Extract the (X, Y) coordinate from the center of the cell holding the provided text.  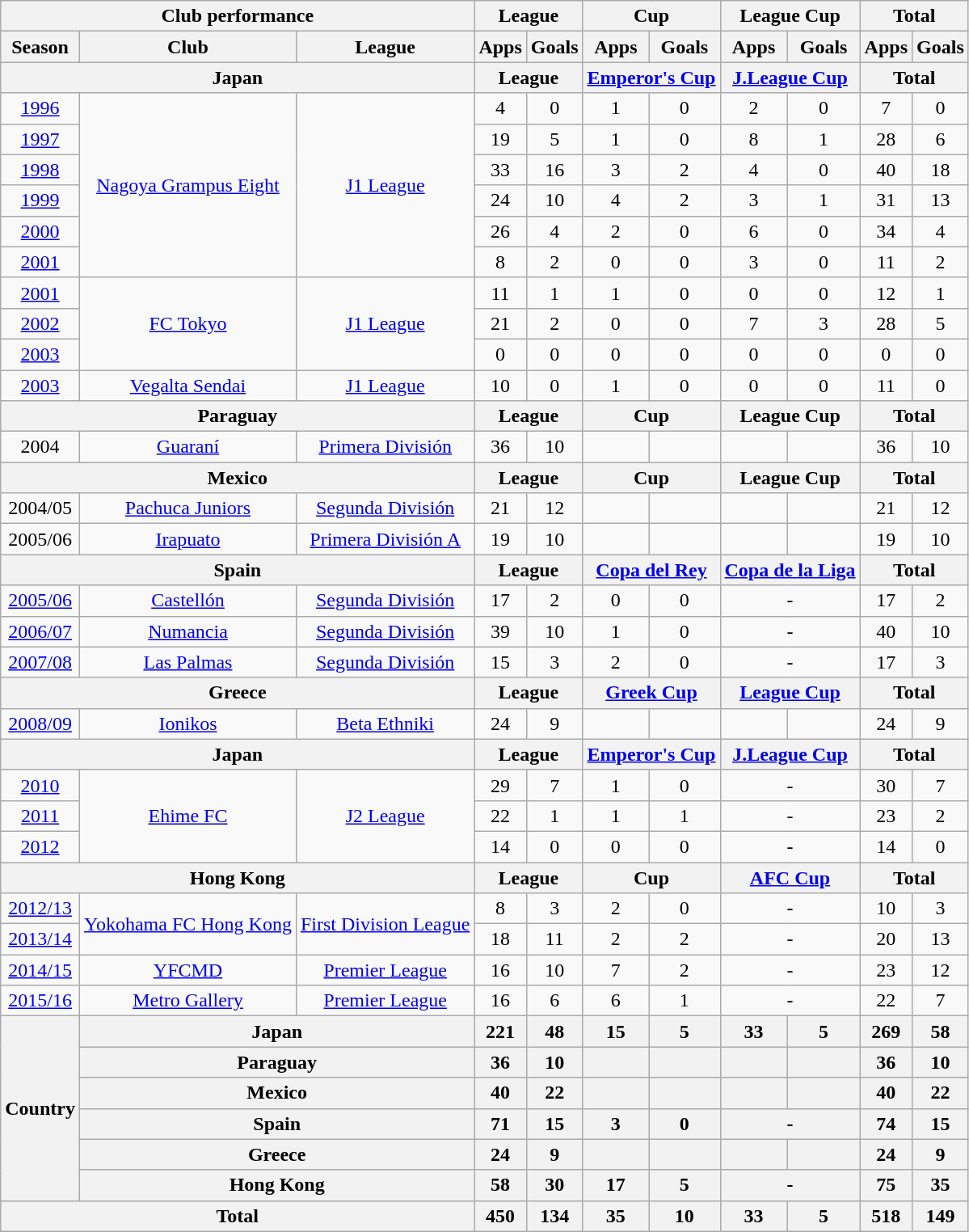
Guaraní (187, 447)
Las Palmas (187, 662)
2007/08 (40, 662)
2015/16 (40, 1001)
48 (554, 1032)
Metro Gallery (187, 1001)
Beta Ethniki (385, 724)
149 (941, 1216)
2012 (40, 846)
Vegalta Sendai (187, 386)
20 (886, 939)
221 (500, 1032)
Ionikos (187, 724)
AFC Cup (790, 877)
2012/13 (40, 909)
Yokohama FC Hong Kong (187, 924)
2013/14 (40, 939)
2004 (40, 447)
2000 (40, 231)
Castellón (187, 601)
2014/15 (40, 970)
2002 (40, 323)
75 (886, 1185)
2004/05 (40, 508)
2010 (40, 785)
134 (554, 1216)
FC Tokyo (187, 323)
31 (886, 200)
Numancia (187, 631)
450 (500, 1216)
2008/09 (40, 724)
71 (500, 1124)
Copa de la Liga (790, 570)
29 (500, 785)
Ehime FC (187, 816)
2006/07 (40, 631)
1999 (40, 200)
Country (40, 1108)
34 (886, 231)
Primera División A (385, 539)
Greek Cup (651, 693)
1998 (40, 170)
Season (40, 47)
Club (187, 47)
Primera División (385, 447)
1997 (40, 139)
1996 (40, 108)
518 (886, 1216)
2011 (40, 816)
Nagoya Grampus Eight (187, 185)
Pachuca Juniors (187, 508)
J2 League (385, 816)
26 (500, 231)
74 (886, 1124)
39 (500, 631)
First Division League (385, 924)
269 (886, 1032)
YFCMD (187, 970)
Copa del Rey (651, 570)
Club performance (238, 16)
Irapuato (187, 539)
